Extract the (x, y) coordinate from the center of the cell holding the provided text.  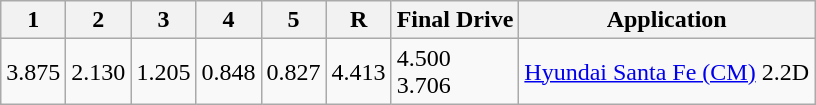
Final Drive (455, 20)
3.875 (34, 72)
4 (228, 20)
1.205 (164, 72)
2 (98, 20)
R (358, 20)
Hyundai Santa Fe (CM) 2.2D (667, 72)
0.848 (228, 72)
5 (294, 20)
4.413 (358, 72)
Application (667, 20)
0.827 (294, 72)
1 (34, 20)
3 (164, 20)
4.5003.706 (455, 72)
2.130 (98, 72)
